Search for the cell housing the specified text and yield its [X, Y] center coordinate. 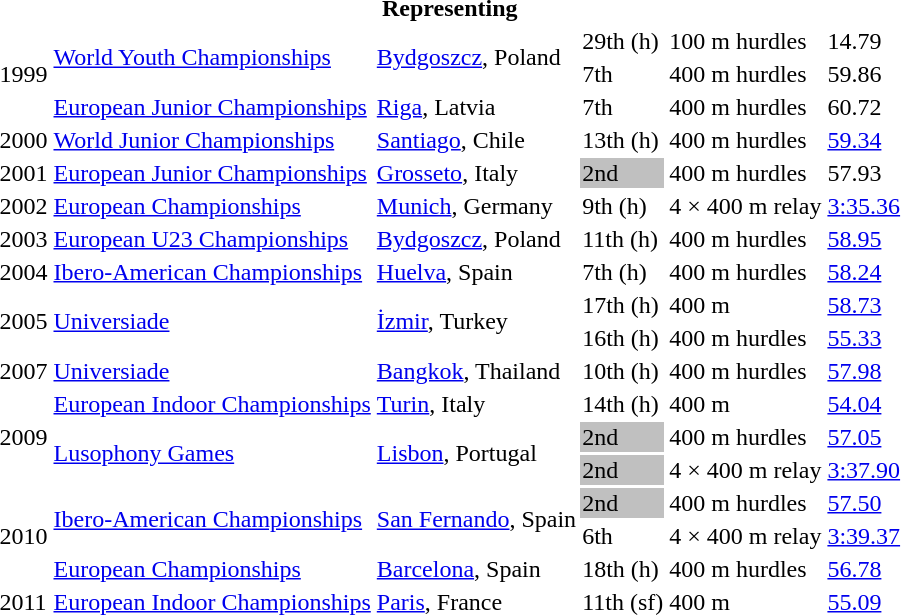
Munich, Germany [476, 206]
İzmir, Turkey [476, 322]
Grosseto, Italy [476, 173]
17th (h) [623, 305]
29th (h) [623, 41]
Lusophony Games [212, 454]
7th (h) [623, 272]
18th (h) [623, 569]
9th (h) [623, 206]
Riga, Latvia [476, 107]
Turin, Italy [476, 404]
100 m hurdles [746, 41]
16th (h) [623, 338]
10th (h) [623, 371]
Bangkok, Thailand [476, 371]
11th (h) [623, 239]
Lisbon, Portugal [476, 454]
Santiago, Chile [476, 140]
14th (h) [623, 404]
World Junior Championships [212, 140]
13th (h) [623, 140]
European Indoor Championships [212, 404]
World Youth Championships [212, 58]
San Fernando, Spain [476, 520]
Barcelona, Spain [476, 569]
European U23 Championships [212, 239]
Huelva, Spain [476, 272]
6th [623, 536]
